Locate the cell with the specified text and output its [x, y] center coordinate. 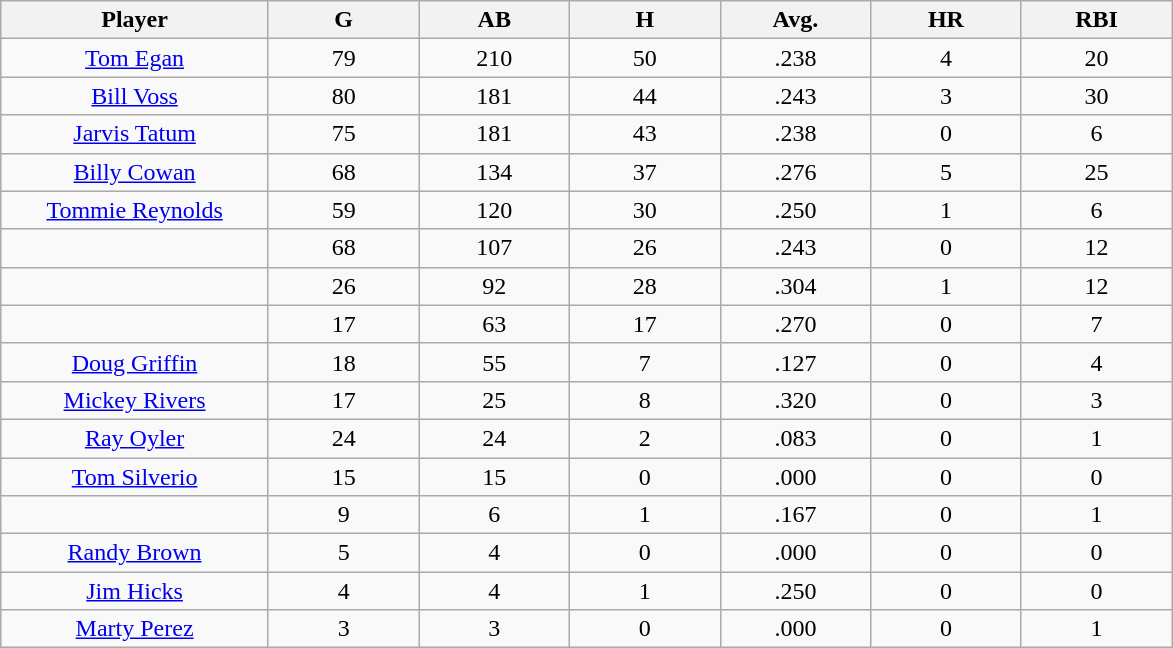
Tommie Reynolds [135, 210]
43 [646, 134]
63 [494, 324]
107 [494, 248]
50 [646, 58]
92 [494, 286]
Jim Hicks [135, 591]
55 [494, 362]
210 [494, 58]
.320 [796, 400]
Player [135, 20]
28 [646, 286]
2 [646, 438]
Tom Silverio [135, 477]
Jarvis Tatum [135, 134]
G [344, 20]
Billy Cowan [135, 172]
Randy Brown [135, 553]
Avg. [796, 20]
79 [344, 58]
134 [494, 172]
20 [1096, 58]
18 [344, 362]
.167 [796, 515]
80 [344, 96]
59 [344, 210]
37 [646, 172]
Ray Oyler [135, 438]
9 [344, 515]
AB [494, 20]
Bill Voss [135, 96]
RBI [1096, 20]
120 [494, 210]
.270 [796, 324]
.276 [796, 172]
44 [646, 96]
.127 [796, 362]
H [646, 20]
Tom Egan [135, 58]
Marty Perez [135, 629]
8 [646, 400]
.304 [796, 286]
Mickey Rivers [135, 400]
HR [946, 20]
75 [344, 134]
.083 [796, 438]
Doug Griffin [135, 362]
